Determine the [X, Y] coordinate at the center of the cell enclosing the given text.  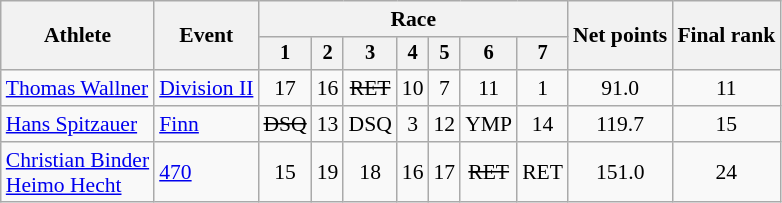
Division II [206, 88]
Thomas Wallner [78, 88]
19 [328, 172]
10 [413, 88]
Event [206, 36]
119.7 [620, 124]
18 [370, 172]
2 [328, 54]
5 [445, 54]
Final rank [726, 36]
151.0 [620, 172]
4 [413, 54]
12 [445, 124]
Athlete [78, 36]
YMP [488, 124]
14 [542, 124]
470 [206, 172]
Christian BinderHeimo Hecht [78, 172]
Net points [620, 36]
91.0 [620, 88]
Hans Spitzauer [78, 124]
13 [328, 124]
6 [488, 54]
Race [413, 19]
24 [726, 172]
Finn [206, 124]
